Pinpoint the cell where the given text exists, returning its [x, y] midpoint coordinate. 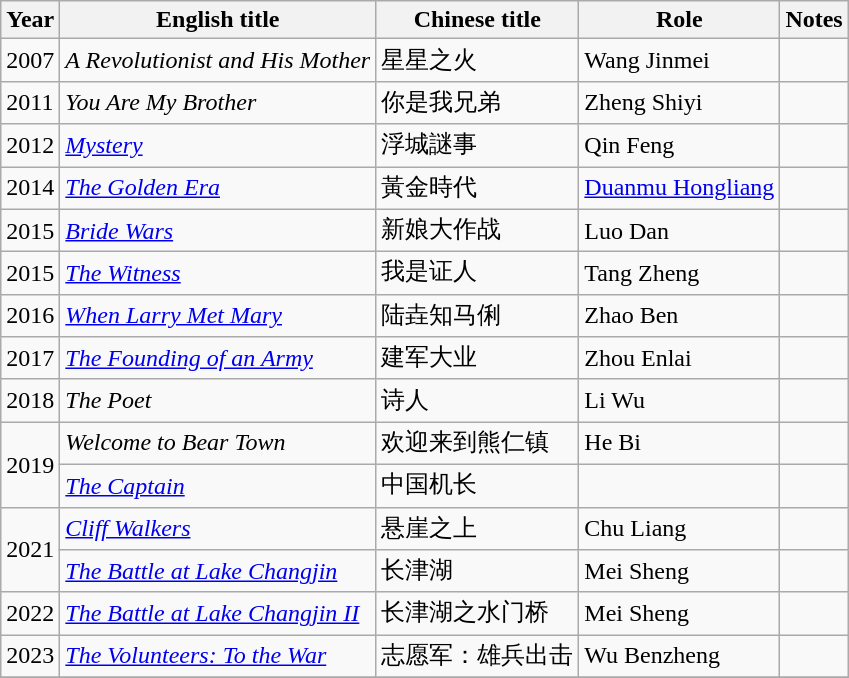
Wang Jinmei [680, 60]
Chinese title [478, 20]
The Golden Era [218, 188]
建军大业 [478, 358]
Mystery [218, 146]
2007 [30, 60]
Qin Feng [680, 146]
你是我兄弟 [478, 102]
English title [218, 20]
诗人 [478, 400]
The Captain [218, 486]
长津湖 [478, 572]
2016 [30, 316]
2021 [30, 550]
Role [680, 20]
The Battle at Lake Changjin II [218, 614]
2018 [30, 400]
When Larry Met Mary [218, 316]
Zheng Shiyi [680, 102]
陆垚知马俐 [478, 316]
2011 [30, 102]
新娘大作战 [478, 230]
2017 [30, 358]
星星之火 [478, 60]
Zhao Ben [680, 316]
The Founding of an Army [218, 358]
You Are My Brother [218, 102]
悬崖之上 [478, 528]
Zhou Enlai [680, 358]
Chu Liang [680, 528]
Wu Benzheng [680, 656]
Luo Dan [680, 230]
Tang Zheng [680, 274]
欢迎来到熊仁镇 [478, 444]
Li Wu [680, 400]
The Witness [218, 274]
Bride Wars [218, 230]
2019 [30, 464]
2014 [30, 188]
2022 [30, 614]
A Revolutionist and His Mother [218, 60]
The Volunteers: To the War [218, 656]
Cliff Walkers [218, 528]
Year [30, 20]
The Poet [218, 400]
He Bi [680, 444]
2012 [30, 146]
我是证人 [478, 274]
Welcome to Bear Town [218, 444]
志愿军：雄兵出击 [478, 656]
2023 [30, 656]
Duanmu Hongliang [680, 188]
The Battle at Lake Changjin [218, 572]
中国机长 [478, 486]
Notes [814, 20]
长津湖之水门桥 [478, 614]
黃金時代 [478, 188]
浮城謎事 [478, 146]
